Output the (x, y) coordinate of the center of the cell containing the given text.  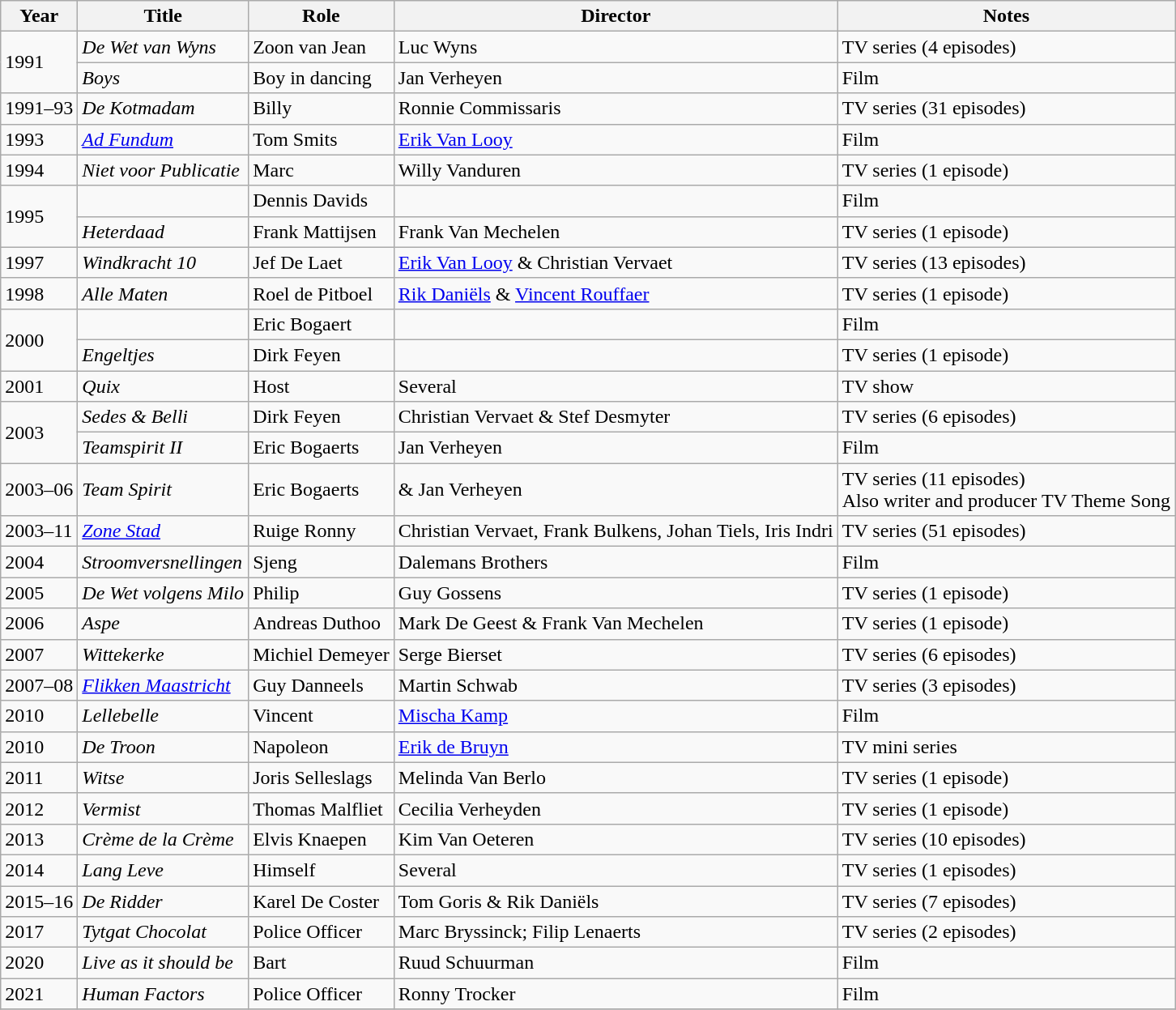
2011 (39, 778)
Erik Van Looy (616, 139)
Director (616, 16)
Martin Schwab (616, 685)
Vincent (322, 716)
Engeltjes (164, 355)
Vermist (164, 808)
Bart (322, 963)
Willy Vanduren (616, 170)
De Ridder (164, 901)
Ruige Ronny (322, 531)
Live as it should be (164, 963)
Philip (322, 593)
Boys (164, 78)
TV series (31 episodes) (1006, 109)
2020 (39, 963)
Human Factors (164, 994)
Rik Daniëls & Vincent Rouffaer (616, 293)
Dennis Davids (322, 201)
1993 (39, 139)
De Wet van Wyns (164, 47)
Christian Vervaet, Frank Bulkens, Johan Tiels, Iris Indri (616, 531)
Role (322, 16)
2003–06 (39, 489)
Zoon van Jean (322, 47)
2000 (39, 339)
2013 (39, 839)
Team Spirit (164, 489)
2004 (39, 562)
Thomas Malfliet (322, 808)
Flikken Maastricht (164, 685)
Andreas Duthoo (322, 624)
TV series (7 episodes) (1006, 901)
Guy Gossens (616, 593)
Lellebelle (164, 716)
Kim Van Oeteren (616, 839)
Witse (164, 778)
2003 (39, 433)
Christian Vervaet & Stef Desmyter (616, 417)
Marc (322, 170)
2005 (39, 593)
Teamspirit II (164, 448)
Lang Leve (164, 870)
2012 (39, 808)
Quix (164, 386)
Stroomversnellingen (164, 562)
Frank Mattijsen (322, 232)
Ronnie Commissaris (616, 109)
Billy (322, 109)
Napoleon (322, 747)
Erik Van Looy & Christian Vervaet (616, 262)
Elvis Knaepen (322, 839)
Alle Maten (164, 293)
Boy in dancing (322, 78)
Dalemans Brothers (616, 562)
Tom Smits (322, 139)
Tom Goris & Rik Daniëls (616, 901)
1994 (39, 170)
Luc Wyns (616, 47)
Karel De Coster (322, 901)
TV series (13 episodes) (1006, 262)
Aspe (164, 624)
Jef De Laet (322, 262)
2015–16 (39, 901)
Year (39, 16)
2007–08 (39, 685)
1998 (39, 293)
Marc Bryssinck; Filip Lenaerts (616, 932)
Heterdaad (164, 232)
Niet voor Publicatie (164, 170)
De Troon (164, 747)
Sjeng (322, 562)
Frank Van Mechelen (616, 232)
2001 (39, 386)
Guy Danneels (322, 685)
Ronny Trocker (616, 994)
Tytgat Chocolat (164, 932)
1997 (39, 262)
Melinda Van Berlo (616, 778)
2017 (39, 932)
Mischa Kamp (616, 716)
De Kotmadam (164, 109)
Cecilia Verheyden (616, 808)
Ad Fundum (164, 139)
De Wet volgens Milo (164, 593)
TV series (1 episodes) (1006, 870)
TV show (1006, 386)
Roel de Pitboel (322, 293)
Serge Bierset (616, 654)
2003–11 (39, 531)
Windkracht 10 (164, 262)
1991–93 (39, 109)
TV series (51 episodes) (1006, 531)
1995 (39, 216)
Eric Bogaert (322, 324)
Erik de Bruyn (616, 747)
Mark De Geest & Frank Van Mechelen (616, 624)
TV series (11 episodes)Also writer and producer TV Theme Song (1006, 489)
Title (164, 16)
2021 (39, 994)
Ruud Schuurman (616, 963)
2007 (39, 654)
Notes (1006, 16)
Joris Selleslags (322, 778)
Michiel Demeyer (322, 654)
TV series (4 episodes) (1006, 47)
Zone Stad (164, 531)
TV mini series (1006, 747)
Sedes & Belli (164, 417)
Himself (322, 870)
1991 (39, 62)
Wittekerke (164, 654)
2014 (39, 870)
TV series (3 episodes) (1006, 685)
Crème de la Crème (164, 839)
TV series (10 episodes) (1006, 839)
Host (322, 386)
TV series (2 episodes) (1006, 932)
& Jan Verheyen (616, 489)
2006 (39, 624)
